Locate the cell with the specified text and output its [x, y] center coordinate. 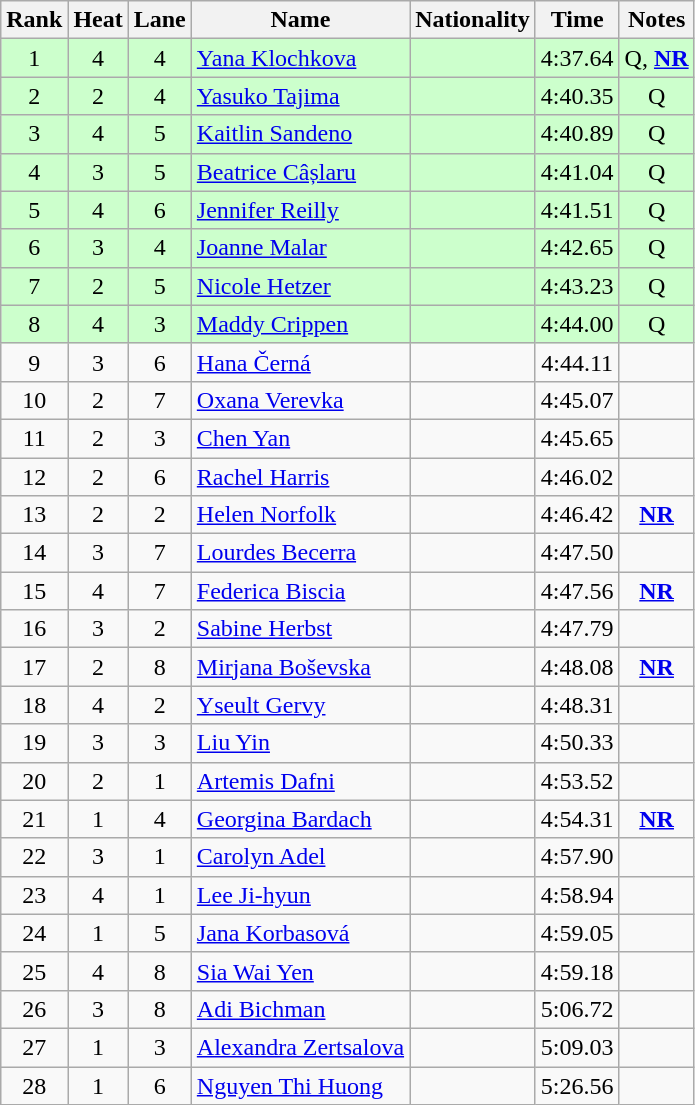
Liu Yin [300, 743]
9 [34, 362]
Joanne Malar [300, 248]
14 [34, 553]
4:59.18 [577, 971]
Lee Ji-hyun [300, 895]
19 [34, 743]
Sia Wai Yen [300, 971]
Sabine Herbst [300, 629]
Yana Klochkova [300, 58]
Time [577, 20]
Helen Norfolk [300, 515]
4:53.52 [577, 781]
4:43.23 [577, 286]
Oxana Verevka [300, 400]
Mirjana Boševska [300, 667]
4:59.05 [577, 933]
4:47.50 [577, 553]
4:57.90 [577, 857]
Georgina Bardach [300, 819]
Maddy Crippen [300, 324]
Beatrice Câșlaru [300, 172]
Name [300, 20]
4:42.65 [577, 248]
5:09.03 [577, 1047]
27 [34, 1047]
Nicole Hetzer [300, 286]
4:47.79 [577, 629]
5:06.72 [577, 1009]
Lourdes Becerra [300, 553]
4:46.42 [577, 515]
4:41.51 [577, 210]
Kaitlin Sandeno [300, 134]
16 [34, 629]
4:48.08 [577, 667]
12 [34, 477]
Heat [98, 20]
21 [34, 819]
23 [34, 895]
28 [34, 1085]
Federica Biscia [300, 591]
15 [34, 591]
4:54.31 [577, 819]
Notes [656, 20]
4:46.02 [577, 477]
4:40.89 [577, 134]
Yasuko Tajima [300, 96]
4:45.65 [577, 438]
Jennifer Reilly [300, 210]
4:44.00 [577, 324]
4:40.35 [577, 96]
22 [34, 857]
24 [34, 933]
Q, NR [656, 58]
Yseult Gervy [300, 705]
10 [34, 400]
Lane [160, 20]
4:37.64 [577, 58]
Nguyen Thi Huong [300, 1085]
Chen Yan [300, 438]
5:26.56 [577, 1085]
17 [34, 667]
13 [34, 515]
Adi Bichman [300, 1009]
25 [34, 971]
18 [34, 705]
4:45.07 [577, 400]
Rank [34, 20]
Nationality [473, 20]
Rachel Harris [300, 477]
Jana Korbasová [300, 933]
4:44.11 [577, 362]
20 [34, 781]
4:41.04 [577, 172]
4:48.31 [577, 705]
11 [34, 438]
Hana Černá [300, 362]
Carolyn Adel [300, 857]
26 [34, 1009]
4:50.33 [577, 743]
4:58.94 [577, 895]
4:47.56 [577, 591]
Artemis Dafni [300, 781]
Alexandra Zertsalova [300, 1047]
